Determine the [X, Y] coordinate at the center of the cell enclosing the given text.  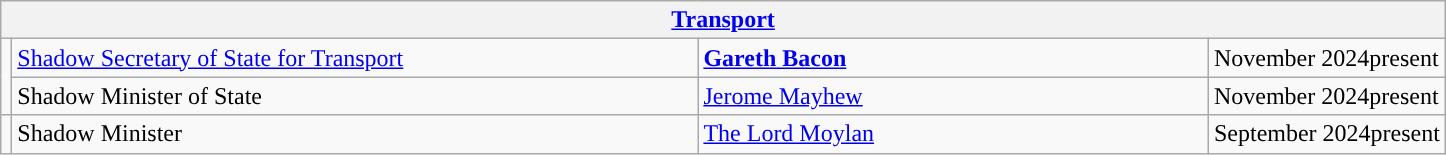
The Lord Moylan [954, 134]
Transport [724, 20]
Shadow Minister [355, 134]
Shadow Secretary of State for Transport [355, 58]
Shadow Minister of State [355, 96]
Jerome Mayhew [954, 96]
Gareth Bacon [954, 58]
September 2024present [1326, 134]
